Scan for the cell matching the given text and deliver its (x, y) coordinate at center. 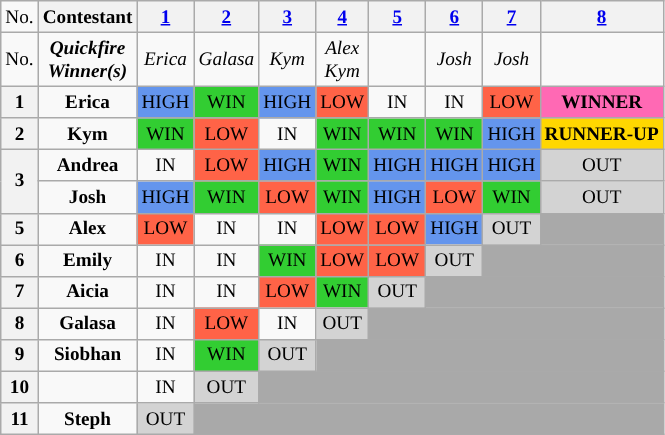
WINNER (602, 102)
AlexKym (342, 59)
10 (20, 387)
QuickfireWinner(s) (88, 59)
Aicia (88, 292)
9 (20, 355)
Siobhan (88, 355)
Steph (88, 419)
Andrea (88, 166)
Contestant (88, 17)
4 (342, 17)
11 (20, 419)
RUNNER-UP (602, 134)
Alex (88, 229)
Emily (88, 261)
